Scan for the cell matching the given text and deliver its (X, Y) coordinate at center. 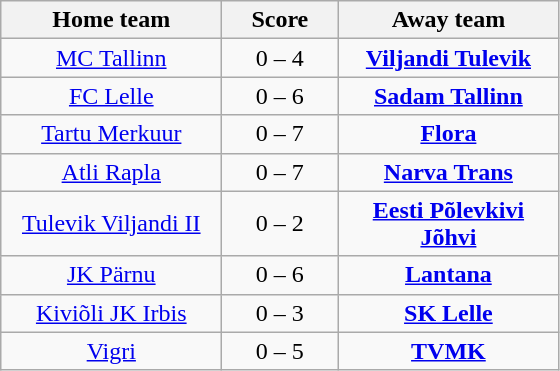
Kiviõli JK Irbis (112, 313)
Eesti Põlevkivi Jõhvi (448, 224)
Viljandi Tulevik (448, 58)
0 – 2 (280, 224)
Sadam Tallinn (448, 96)
Atli Rapla (112, 172)
0 – 4 (280, 58)
Tartu Merkuur (112, 134)
Home team (112, 20)
SK Lelle (448, 313)
Score (280, 20)
JK Pärnu (112, 275)
TVMK (448, 351)
Flora (448, 134)
Away team (448, 20)
0 – 5 (280, 351)
MC Tallinn (112, 58)
Narva Trans (448, 172)
Lantana (448, 275)
FC Lelle (112, 96)
Tulevik Viljandi II (112, 224)
0 – 3 (280, 313)
Vigri (112, 351)
